Search for the cell housing the specified text and yield its (x, y) center coordinate. 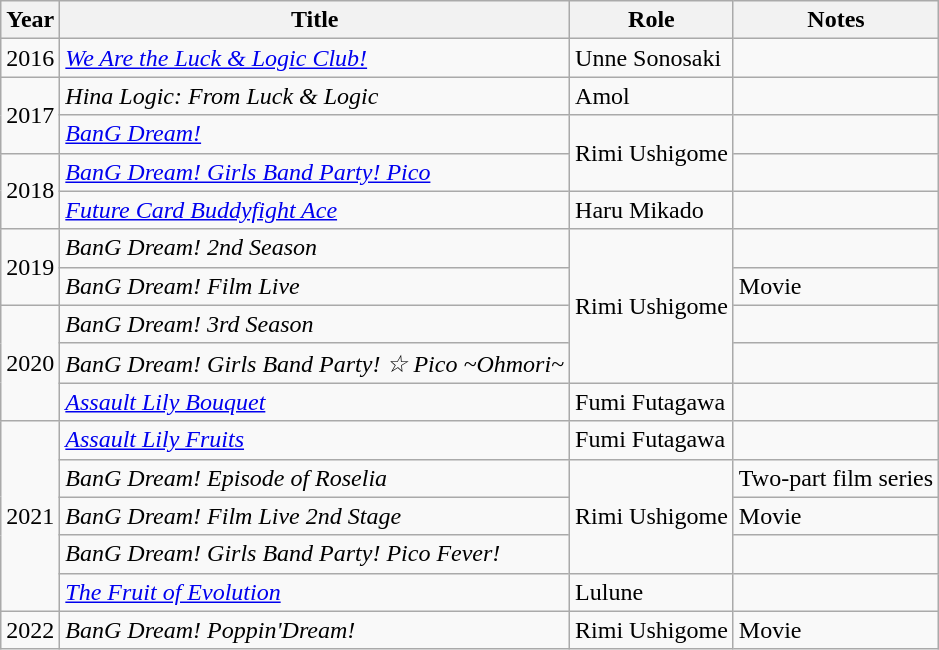
BanG Dream! Girls Band Party! Pico Fever! (315, 554)
BanG Dream! Film Live 2nd Stage (315, 516)
2020 (30, 363)
Assault Lily Bouquet (315, 402)
2019 (30, 267)
BanG Dream! 3rd Season (315, 324)
The Fruit of Evolution (315, 592)
Amol (652, 96)
BanG Dream! Episode of Roselia (315, 478)
2016 (30, 58)
Year (30, 20)
Two-part film series (836, 478)
BanG Dream! Girls Band Party! ☆ Pico ~Ohmori~ (315, 363)
Haru Mikado (652, 210)
Title (315, 20)
BanG Dream! (315, 134)
Lulune (652, 592)
BanG Dream! Girls Band Party! Pico (315, 172)
2022 (30, 630)
Unne Sonosaki (652, 58)
Role (652, 20)
2017 (30, 115)
BanG Dream! Film Live (315, 286)
2021 (30, 516)
Hina Logic: From Luck & Logic (315, 96)
Assault Lily Fruits (315, 440)
We Are the Luck & Logic Club! (315, 58)
BanG Dream! Poppin'Dream! (315, 630)
2018 (30, 191)
Future Card Buddyfight Ace (315, 210)
BanG Dream! 2nd Season (315, 248)
Notes (836, 20)
